Detect which cell encompasses the target text, then output its [X, Y] center coordinate. 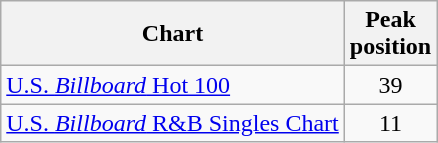
11 [390, 123]
Chart [173, 34]
39 [390, 85]
Peakposition [390, 34]
U.S. Billboard Hot 100 [173, 85]
U.S. Billboard R&B Singles Chart [173, 123]
